Capture the cell that displays the provided text and extract its [X, Y] central coordinate. 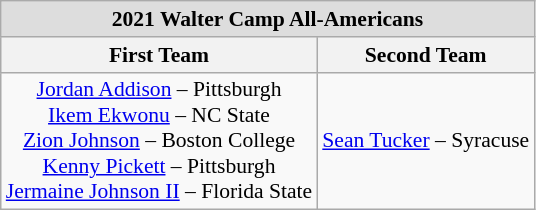
2021 Walter Camp All-Americans [268, 19]
Sean Tucker – Syracuse [426, 141]
Second Team [426, 55]
First Team [159, 55]
Jordan Addison – PittsburghIkem Ekwonu – NC StateZion Johnson – Boston CollegeKenny Pickett – PittsburghJermaine Johnson II – Florida State [159, 141]
